Return the [X, Y] coordinate for the center point of the cell that contains the specified text.  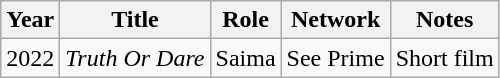
2022 [30, 58]
Notes [444, 20]
Network [336, 20]
Year [30, 20]
Title [135, 20]
Role [246, 20]
See Prime [336, 58]
Truth Or Dare [135, 58]
Saima [246, 58]
Short film [444, 58]
